Pinpoint the cell where the given text exists, returning its (X, Y) midpoint coordinate. 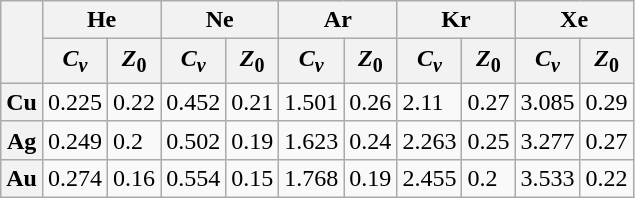
3.533 (548, 178)
0.15 (252, 178)
0.21 (252, 102)
0.25 (488, 140)
Kr (456, 20)
2.11 (430, 102)
0.274 (74, 178)
Xe (574, 20)
3.085 (548, 102)
2.263 (430, 140)
0.249 (74, 140)
0.26 (370, 102)
Cu (22, 102)
Ar (338, 20)
0.502 (194, 140)
0.24 (370, 140)
1.768 (312, 178)
1.501 (312, 102)
Au (22, 178)
0.29 (606, 102)
0.452 (194, 102)
Ag (22, 140)
1.623 (312, 140)
He (101, 20)
2.455 (430, 178)
0.225 (74, 102)
0.16 (134, 178)
Ne (220, 20)
0.554 (194, 178)
3.277 (548, 140)
